Detect which cell encompasses the target text, then output its [x, y] center coordinate. 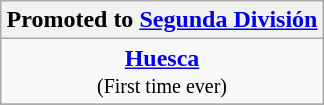
Huesca(First time ever) [162, 72]
Promoted to Segunda División [162, 20]
